Locate the cell with the specified text and output its (X, Y) center coordinate. 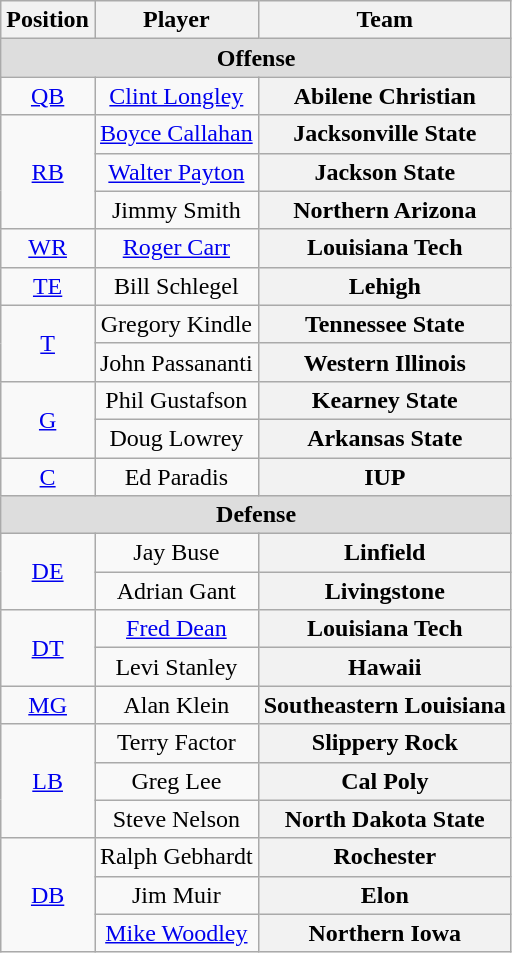
Tennessee State (384, 324)
Jimmy Smith (176, 210)
Phil Gustafson (176, 400)
Abilene Christian (384, 96)
Levi Stanley (176, 667)
Greg Lee (176, 781)
QB (48, 96)
Ed Paradis (176, 477)
Team (384, 20)
RB (48, 172)
T (48, 343)
DT (48, 648)
Boyce Callahan (176, 134)
Cal Poly (384, 781)
G (48, 419)
Bill Schlegel (176, 286)
DB (48, 895)
LB (48, 781)
Clint Longley (176, 96)
MG (48, 705)
Hawaii (384, 667)
Fred Dean (176, 629)
Arkansas State (384, 438)
Offense (256, 58)
John Passananti (176, 362)
C (48, 477)
Northern Iowa (384, 933)
Gregory Kindle (176, 324)
TE (48, 286)
Jim Muir (176, 895)
Jackson State (384, 172)
Elon (384, 895)
Steve Nelson (176, 819)
Linfield (384, 553)
Player (176, 20)
Walter Payton (176, 172)
Jacksonville State (384, 134)
Kearney State (384, 400)
Rochester (384, 857)
Position (48, 20)
Ralph Gebhardt (176, 857)
Lehigh (384, 286)
Roger Carr (176, 248)
Adrian Gant (176, 591)
IUP (384, 477)
WR (48, 248)
DE (48, 572)
Alan Klein (176, 705)
North Dakota State (384, 819)
Northern Arizona (384, 210)
Mike Woodley (176, 933)
Doug Lowrey (176, 438)
Defense (256, 515)
Terry Factor (176, 743)
Southeastern Louisiana (384, 705)
Jay Buse (176, 553)
Slippery Rock (384, 743)
Western Illinois (384, 362)
Livingstone (384, 591)
